Scan for the cell matching the given text and deliver its [X, Y] coordinate at center. 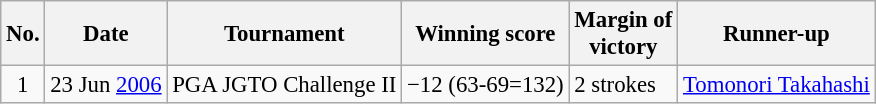
No. [23, 34]
Runner-up [776, 34]
Margin ofvictory [624, 34]
Tournament [284, 34]
23 Jun 2006 [106, 85]
Tomonori Takahashi [776, 85]
1 [23, 85]
Winning score [486, 34]
−12 (63-69=132) [486, 85]
Date [106, 34]
2 strokes [624, 85]
PGA JGTO Challenge II [284, 85]
